From the cell containing the given text, extract its center point as [X, Y] coordinate. 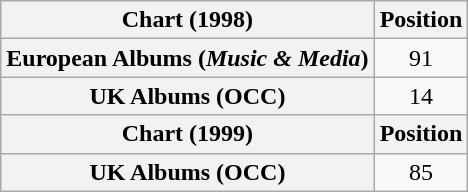
European Albums (Music & Media) [188, 58]
14 [421, 96]
91 [421, 58]
Chart (1998) [188, 20]
85 [421, 172]
Chart (1999) [188, 134]
